Determine the [X, Y] coordinate at the center of the cell enclosing the given text.  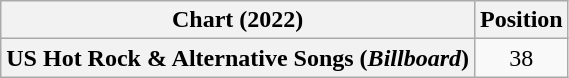
US Hot Rock & Alternative Songs (Billboard) [238, 58]
Position [521, 20]
38 [521, 58]
Chart (2022) [238, 20]
